Search for the cell housing the specified text and yield its [x, y] center coordinate. 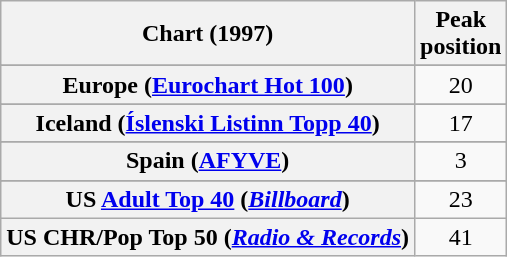
Spain (AFYVE) [208, 161]
20 [461, 85]
Iceland (Íslenski Listinn Topp 40) [208, 123]
Europe (Eurochart Hot 100) [208, 85]
US CHR/Pop Top 50 (Radio & Records) [208, 237]
23 [461, 199]
3 [461, 161]
Peakposition [461, 34]
17 [461, 123]
US Adult Top 40 (Billboard) [208, 199]
Chart (1997) [208, 34]
41 [461, 237]
